Return the (x, y) coordinate for the center point of the cell that contains the specified text.  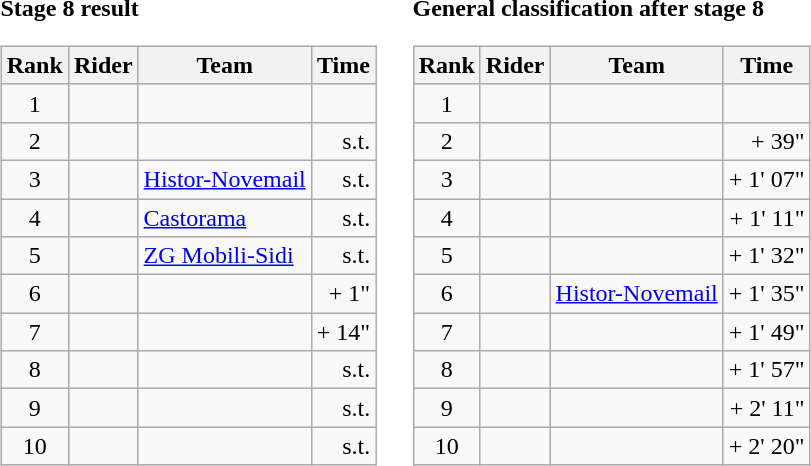
+ 2' 20" (766, 446)
+ 2' 11" (766, 408)
Castorama (224, 217)
+ 1' 49" (766, 332)
+ 1' 11" (766, 217)
+ 14" (343, 332)
+ 1' 57" (766, 370)
+ 39" (766, 141)
+ 1' 07" (766, 179)
ZG Mobili-Sidi (224, 256)
+ 1' 35" (766, 294)
+ 1" (343, 294)
+ 1' 32" (766, 256)
